Output the [x, y] coordinate of the center of the cell containing the given text.  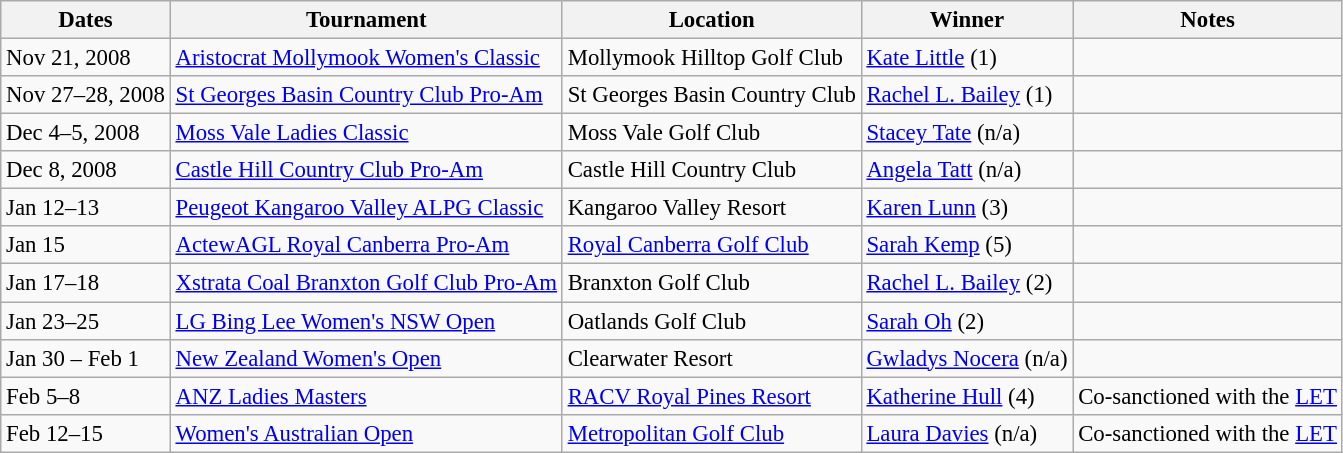
Winner [967, 20]
Stacey Tate (n/a) [967, 133]
Dates [86, 20]
Nov 21, 2008 [86, 58]
Sarah Oh (2) [967, 321]
Castle Hill Country Club Pro-Am [366, 170]
Feb 5–8 [86, 396]
Notes [1208, 20]
New Zealand Women's Open [366, 358]
Castle Hill Country Club [712, 170]
Rachel L. Bailey (2) [967, 283]
Jan 12–13 [86, 208]
Karen Lunn (3) [967, 208]
Aristocrat Mollymook Women's Classic [366, 58]
ANZ Ladies Masters [366, 396]
St Georges Basin Country Club Pro-Am [366, 95]
Sarah Kemp (5) [967, 245]
Jan 30 – Feb 1 [86, 358]
Laura Davies (n/a) [967, 433]
Metropolitan Golf Club [712, 433]
Nov 27–28, 2008 [86, 95]
Jan 15 [86, 245]
Xstrata Coal Branxton Golf Club Pro-Am [366, 283]
Dec 4–5, 2008 [86, 133]
Jan 23–25 [86, 321]
LG Bing Lee Women's NSW Open [366, 321]
Jan 17–18 [86, 283]
Dec 8, 2008 [86, 170]
Tournament [366, 20]
Rachel L. Bailey (1) [967, 95]
Mollymook Hilltop Golf Club [712, 58]
Kangaroo Valley Resort [712, 208]
Feb 12–15 [86, 433]
St Georges Basin Country Club [712, 95]
Angela Tatt (n/a) [967, 170]
Moss Vale Golf Club [712, 133]
Oatlands Golf Club [712, 321]
Gwladys Nocera (n/a) [967, 358]
RACV Royal Pines Resort [712, 396]
Moss Vale Ladies Classic [366, 133]
Royal Canberra Golf Club [712, 245]
Katherine Hull (4) [967, 396]
Location [712, 20]
Branxton Golf Club [712, 283]
Peugeot Kangaroo Valley ALPG Classic [366, 208]
Kate Little (1) [967, 58]
Women's Australian Open [366, 433]
Clearwater Resort [712, 358]
ActewAGL Royal Canberra Pro-Am [366, 245]
